Extract the [X, Y] coordinate from the center of the cell holding the provided text.  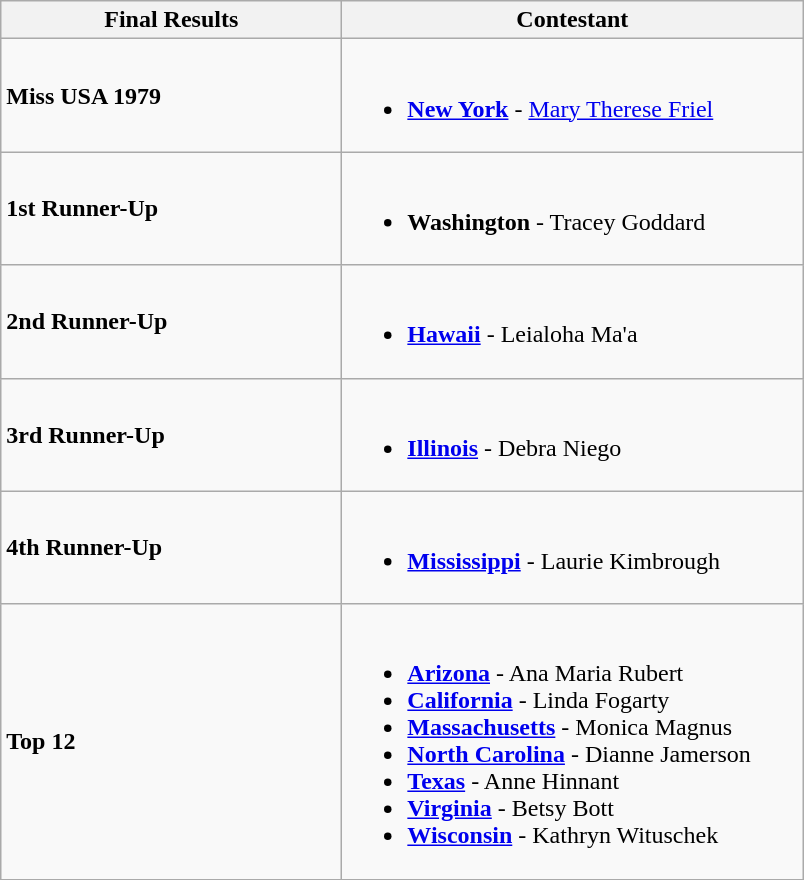
1st Runner-Up [172, 208]
2nd Runner-Up [172, 322]
Miss USA 1979 [172, 96]
New York - Mary Therese Friel [572, 96]
Final Results [172, 20]
Hawaii - Leialoha Ma'a [572, 322]
Top 12 [172, 742]
Contestant [572, 20]
3rd Runner-Up [172, 434]
4th Runner-Up [172, 548]
Illinois - Debra Niego [572, 434]
Mississippi - Laurie Kimbrough [572, 548]
Washington - Tracey Goddard [572, 208]
